Search for the cell housing the specified text and yield its (x, y) center coordinate. 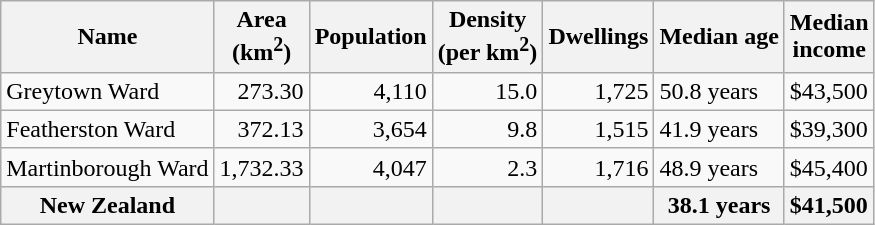
48.9 years (719, 167)
41.9 years (719, 129)
15.0 (488, 91)
Dwellings (598, 37)
1,725 (598, 91)
Medianincome (829, 37)
Median age (719, 37)
$41,500 (829, 205)
1,716 (598, 167)
$39,300 (829, 129)
372.13 (262, 129)
$45,400 (829, 167)
50.8 years (719, 91)
273.30 (262, 91)
1,732.33 (262, 167)
Greytown Ward (108, 91)
Featherston Ward (108, 129)
Name (108, 37)
38.1 years (719, 205)
Population (370, 37)
Density(per km2) (488, 37)
New Zealand (108, 205)
9.8 (488, 129)
$43,500 (829, 91)
3,654 (370, 129)
4,110 (370, 91)
1,515 (598, 129)
4,047 (370, 167)
2.3 (488, 167)
Area(km2) (262, 37)
Martinborough Ward (108, 167)
